For the text-containing cell, return its midpoint in (X, Y) coordinate format. 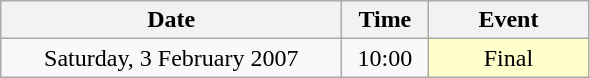
Saturday, 3 February 2007 (172, 58)
Time (385, 20)
Event (508, 20)
Date (172, 20)
Final (508, 58)
10:00 (385, 58)
